Provide the [X, Y] coordinate of the cell's center where the given text is located.  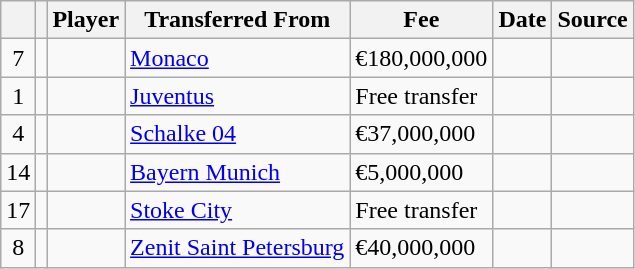
€37,000,000 [422, 134]
Juventus [238, 96]
1 [18, 96]
Transferred From [238, 20]
14 [18, 172]
Bayern Munich [238, 172]
€40,000,000 [422, 248]
Source [592, 20]
7 [18, 58]
Schalke 04 [238, 134]
4 [18, 134]
Player [86, 20]
Fee [422, 20]
Monaco [238, 58]
17 [18, 210]
€5,000,000 [422, 172]
Date [522, 20]
€180,000,000 [422, 58]
8 [18, 248]
Stoke City [238, 210]
Zenit Saint Petersburg [238, 248]
